Provide the [x, y] coordinate of the cell's center where the given text is located.  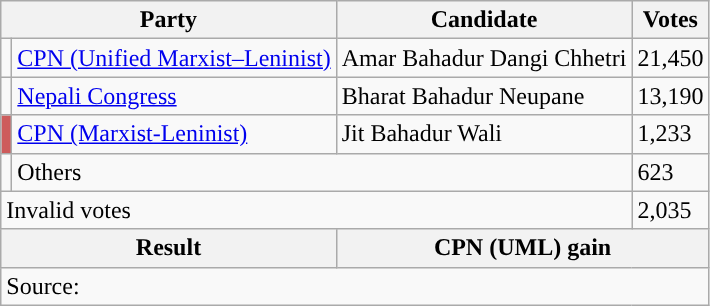
21,450 [670, 58]
2,035 [670, 210]
CPN (Marxist-Leninist) [174, 134]
Party [168, 20]
CPN (Unified Marxist–Leninist) [174, 58]
Source: [355, 286]
1,233 [670, 134]
Votes [670, 20]
Amar Bahadur Dangi Chhetri [484, 58]
Jit Bahadur Wali [484, 134]
Bharat Bahadur Neupane [484, 96]
Invalid votes [316, 210]
Result [168, 248]
Candidate [484, 20]
Others [322, 172]
CPN (UML) gain [522, 248]
Nepali Congress [174, 96]
13,190 [670, 96]
623 [670, 172]
